From the cell containing the given text, extract its center point as (x, y) coordinate. 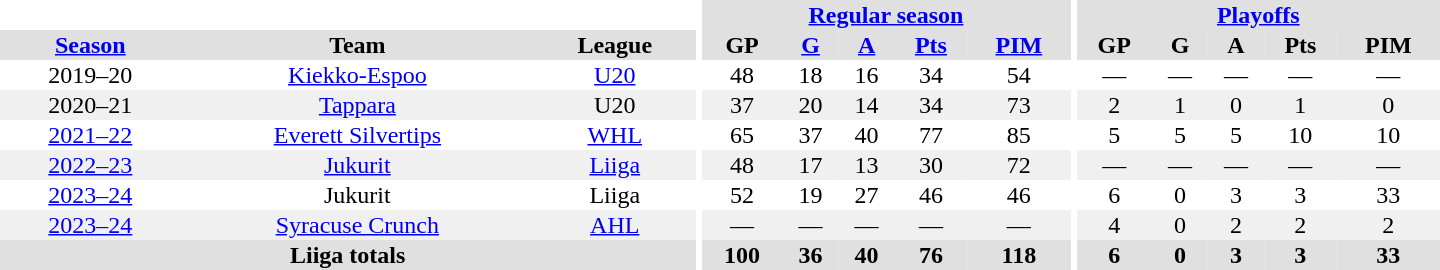
13 (867, 165)
Playoffs (1258, 15)
Tappara (358, 105)
Liiga totals (348, 255)
14 (867, 105)
Regular season (886, 15)
73 (1018, 105)
18 (811, 75)
36 (811, 255)
30 (932, 165)
Season (90, 45)
Syracuse Crunch (358, 225)
85 (1018, 135)
Everett Silvertips (358, 135)
WHL (614, 135)
2019–20 (90, 75)
52 (742, 195)
AHL (614, 225)
100 (742, 255)
118 (1018, 255)
League (614, 45)
2020–21 (90, 105)
2022–23 (90, 165)
54 (1018, 75)
Team (358, 45)
16 (867, 75)
2021–22 (90, 135)
17 (811, 165)
72 (1018, 165)
77 (932, 135)
19 (811, 195)
4 (1114, 225)
27 (867, 195)
76 (932, 255)
Kiekko-Espoo (358, 75)
20 (811, 105)
65 (742, 135)
